Capture the cell that displays the provided text and extract its [X, Y] central coordinate. 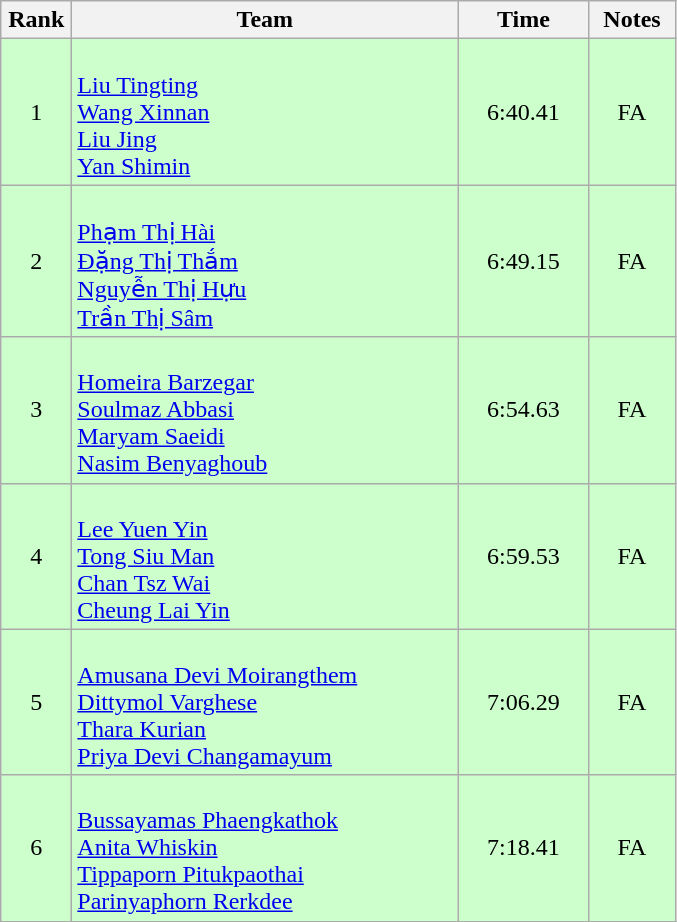
Homeira BarzegarSoulmaz AbbasiMaryam SaeidiNasim Benyaghoub [265, 410]
7:06.29 [524, 702]
Time [524, 20]
2 [36, 261]
6:59.53 [524, 556]
Phạm Thị HàiĐặng Thị ThắmNguyễn Thị HựuTrần Thị Sâm [265, 261]
3 [36, 410]
Team [265, 20]
6:49.15 [524, 261]
5 [36, 702]
Amusana Devi MoirangthemDittymol VargheseThara KurianPriya Devi Changamayum [265, 702]
6:54.63 [524, 410]
7:18.41 [524, 848]
6 [36, 848]
1 [36, 112]
Liu TingtingWang XinnanLiu JingYan Shimin [265, 112]
Bussayamas PhaengkathokAnita WhiskinTippaporn PitukpaothaiParinyaphorn Rerkdee [265, 848]
6:40.41 [524, 112]
Rank [36, 20]
Notes [632, 20]
Lee Yuen YinTong Siu ManChan Tsz WaiCheung Lai Yin [265, 556]
4 [36, 556]
